Determine the (X, Y) coordinate at the center of the cell enclosing the given text.  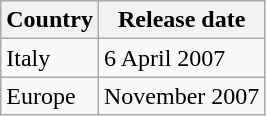
Country (50, 20)
November 2007 (181, 96)
Release date (181, 20)
Italy (50, 58)
6 April 2007 (181, 58)
Europe (50, 96)
